Return the [X, Y] coordinate for the center point of the cell that contains the specified text.  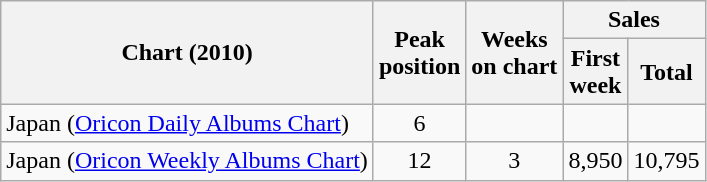
10,795 [666, 161]
12 [419, 161]
8,950 [596, 161]
6 [419, 123]
Firstweek [596, 72]
Peakposition [419, 52]
Weekson chart [514, 52]
Total [666, 72]
Japan (Oricon Weekly Albums Chart) [188, 161]
3 [514, 161]
Chart (2010) [188, 52]
Japan (Oricon Daily Albums Chart) [188, 123]
Sales [634, 20]
